Return the (X, Y) coordinate for the center point of the cell that contains the specified text.  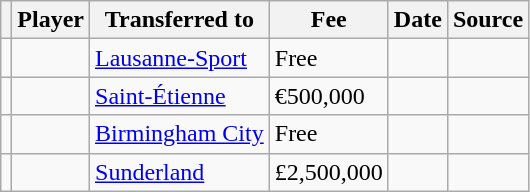
£2,500,000 (328, 172)
Source (488, 20)
Transferred to (180, 20)
Lausanne-Sport (180, 58)
Birmingham City (180, 134)
Player (51, 20)
€500,000 (328, 96)
Date (418, 20)
Fee (328, 20)
Saint-Étienne (180, 96)
Sunderland (180, 172)
